Return the [X, Y] coordinate for the center point of the cell that contains the specified text.  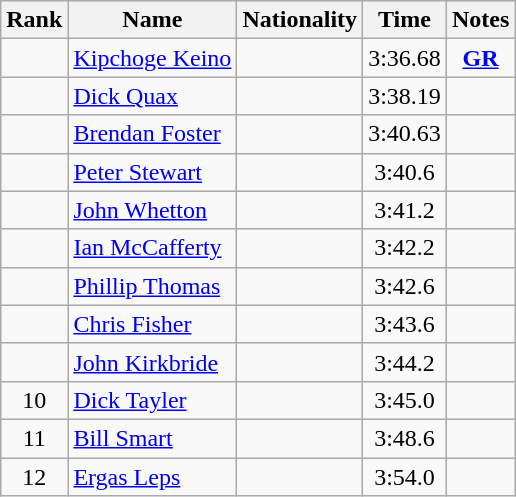
Notes [480, 20]
Time [405, 20]
3:38.19 [405, 96]
3:43.6 [405, 324]
Nationality [300, 20]
3:44.2 [405, 362]
Dick Tayler [152, 400]
3:40.6 [405, 172]
Name [152, 20]
3:40.63 [405, 134]
3:54.0 [405, 477]
GR [480, 58]
Rank [34, 20]
3:45.0 [405, 400]
3:42.2 [405, 248]
Ergas Leps [152, 477]
John Kirkbride [152, 362]
John Whetton [152, 210]
Dick Quax [152, 96]
Brendan Foster [152, 134]
11 [34, 438]
12 [34, 477]
Phillip Thomas [152, 286]
3:48.6 [405, 438]
Peter Stewart [152, 172]
3:41.2 [405, 210]
Ian McCafferty [152, 248]
Bill Smart [152, 438]
3:36.68 [405, 58]
Chris Fisher [152, 324]
3:42.6 [405, 286]
10 [34, 400]
Kipchoge Keino [152, 58]
